Return [X, Y] of the center of cell containing provided text 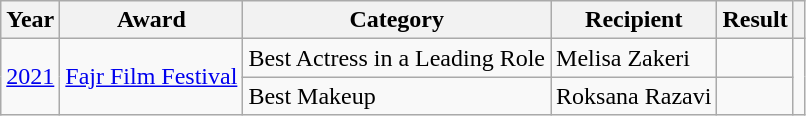
Best Actress in a Leading Role [397, 58]
Recipient [634, 20]
Year [30, 20]
2021 [30, 77]
Melisa Zakeri [634, 58]
Roksana Razavi [634, 96]
Category [397, 20]
Result [755, 20]
Award [152, 20]
Fajr Film Festival [152, 77]
Best Makeup [397, 96]
